Detect which cell encompasses the target text, then output its [x, y] center coordinate. 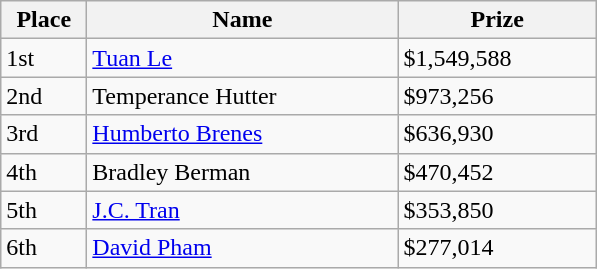
Bradley Berman [242, 172]
$353,850 [498, 210]
2nd [44, 96]
J.C. Tran [242, 210]
Humberto Brenes [242, 134]
1st [44, 58]
$973,256 [498, 96]
5th [44, 210]
Temperance Hutter [242, 96]
$1,549,588 [498, 58]
Place [44, 20]
Tuan Le [242, 58]
6th [44, 248]
4th [44, 172]
$636,930 [498, 134]
Name [242, 20]
$470,452 [498, 172]
David Pham [242, 248]
$277,014 [498, 248]
3rd [44, 134]
Prize [498, 20]
